Search for the cell housing the specified text and yield its [X, Y] center coordinate. 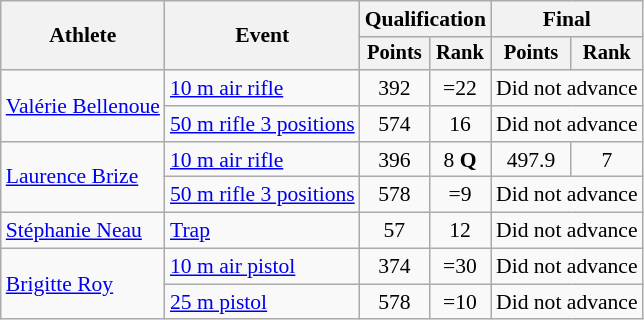
396 [394, 160]
10 m air pistol [262, 267]
574 [394, 124]
Event [262, 36]
25 m pistol [262, 302]
12 [460, 231]
Brigitte Roy [83, 284]
497.9 [531, 160]
16 [460, 124]
Valérie Bellenoue [83, 106]
8 Q [460, 160]
392 [394, 88]
Trap [262, 231]
Stéphanie Neau [83, 231]
Laurence Brize [83, 178]
=10 [460, 302]
=30 [460, 267]
Qualification [426, 19]
Athlete [83, 36]
=9 [460, 195]
7 [607, 160]
374 [394, 267]
Final [567, 19]
=22 [460, 88]
57 [394, 231]
